Output the [x, y] coordinate of the center of the cell containing the given text.  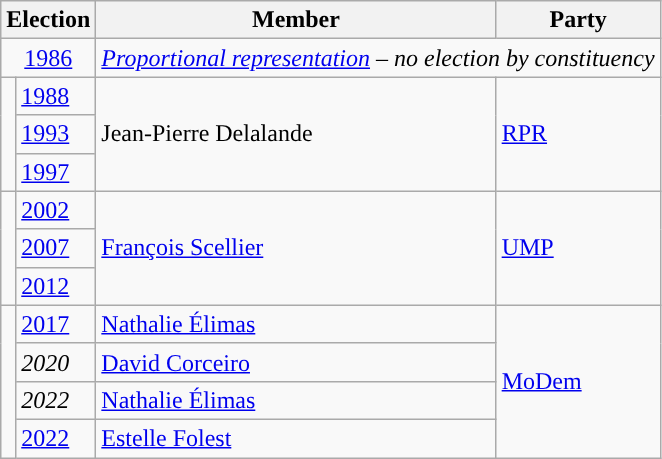
1997 [56, 172]
Estelle Folest [296, 438]
2012 [56, 286]
2017 [56, 324]
David Corceiro [296, 362]
2020 [56, 362]
1986 [48, 58]
Member [296, 20]
Election [48, 20]
Party [578, 20]
Proportional representation – no election by constituency [378, 58]
1988 [56, 96]
François Scellier [296, 248]
Jean-Pierre Delalande [296, 134]
UMP [578, 248]
1993 [56, 134]
2002 [56, 210]
2007 [56, 248]
MoDem [578, 381]
RPR [578, 134]
